Identify which cell holds the provided text, then report its (x, y) central coordinate. 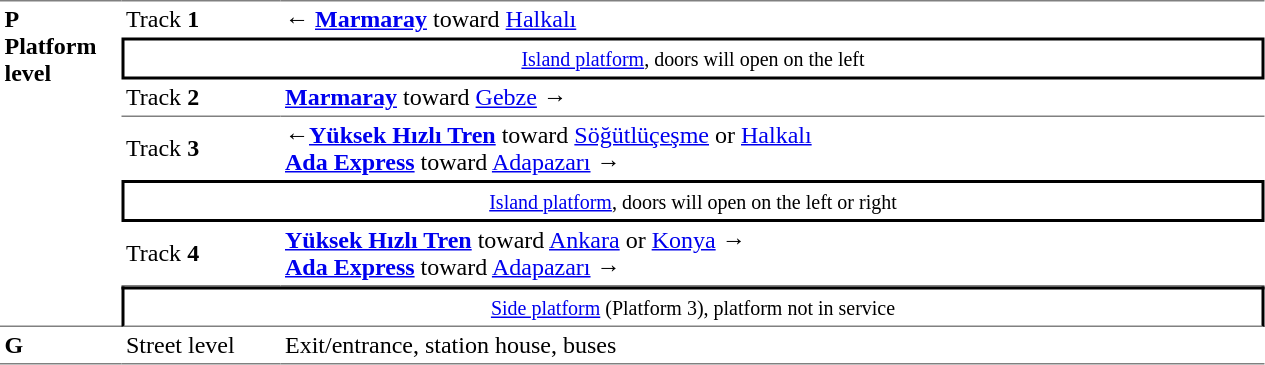
Track 3 (202, 148)
PPlatform level (61, 164)
← Marmaray toward Halkalı (772, 19)
Marmaray toward Gebze → (772, 98)
Track 1 (202, 19)
Side platform (Platform 3), platform not in service (694, 306)
Track 2 (202, 98)
Island platform, doors will open on the left or right (694, 201)
←Yüksek Hızlı Tren toward Söğütlüçeşme or Halkalı Ada Express toward Adapazarı → (772, 148)
Exit/entrance, station house, buses (772, 346)
G (61, 346)
Track 4 (202, 254)
Street level (202, 346)
Island platform, doors will open on the left (694, 59)
Yüksek Hızlı Tren toward Ankara or Konya → Ada Express toward Adapazarı → (772, 254)
